From the cell containing the given text, extract its center point as (x, y) coordinate. 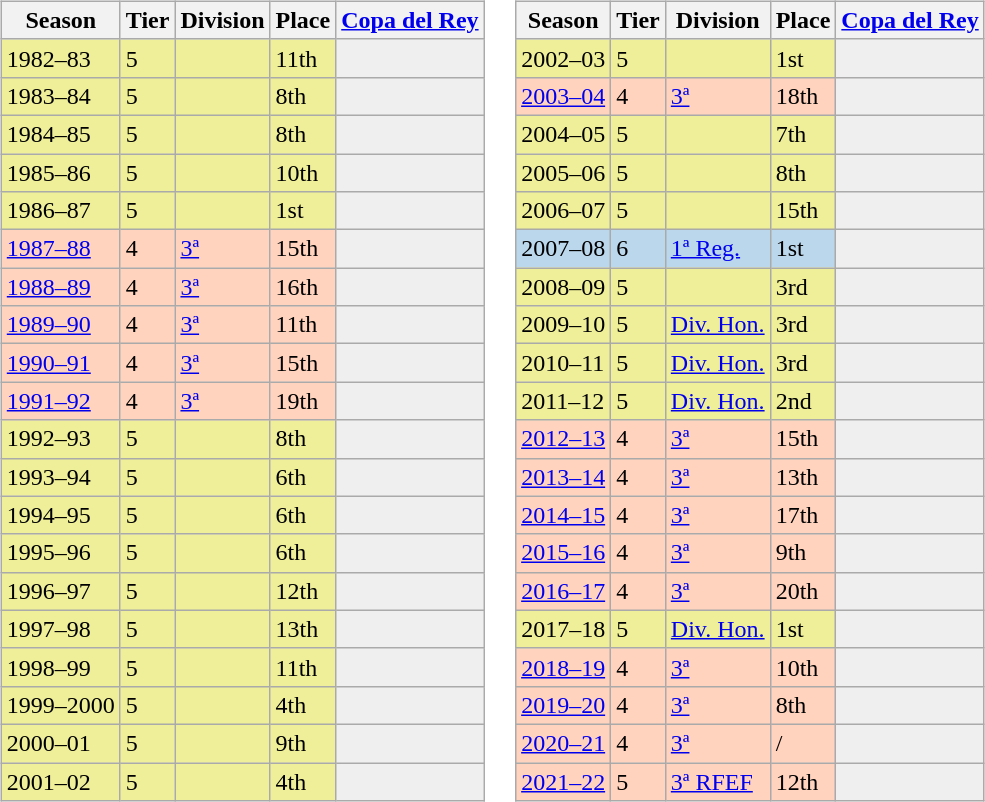
1982–83 (60, 58)
2014–15 (564, 515)
16th (303, 287)
2011–12 (564, 401)
1985–86 (60, 173)
2005–06 (564, 173)
2002–03 (564, 58)
2012–13 (564, 439)
1997–98 (60, 629)
2020–21 (564, 743)
1991–92 (60, 401)
1990–91 (60, 363)
1993–94 (60, 477)
2008–09 (564, 287)
1995–96 (60, 553)
19th (303, 401)
2018–19 (564, 667)
3ª RFEF (718, 781)
6 (638, 249)
1983–84 (60, 96)
1984–85 (60, 134)
2007–08 (564, 249)
2021–22 (564, 781)
1987–88 (60, 249)
1996–97 (60, 591)
2010–11 (564, 363)
/ (803, 743)
7th (803, 134)
2004–05 (564, 134)
17th (803, 515)
2nd (803, 401)
1994–95 (60, 515)
2015–16 (564, 553)
1999–2000 (60, 705)
1ª Reg. (718, 249)
18th (803, 96)
2009–10 (564, 325)
1989–90 (60, 325)
2016–17 (564, 591)
1988–89 (60, 287)
2001–02 (60, 781)
1998–99 (60, 667)
20th (803, 591)
2003–04 (564, 96)
2006–07 (564, 211)
2017–18 (564, 629)
2000–01 (60, 743)
1986–87 (60, 211)
1992–93 (60, 439)
2013–14 (564, 477)
2019–20 (564, 705)
